Pinpoint the cell where the given text exists, returning its [x, y] midpoint coordinate. 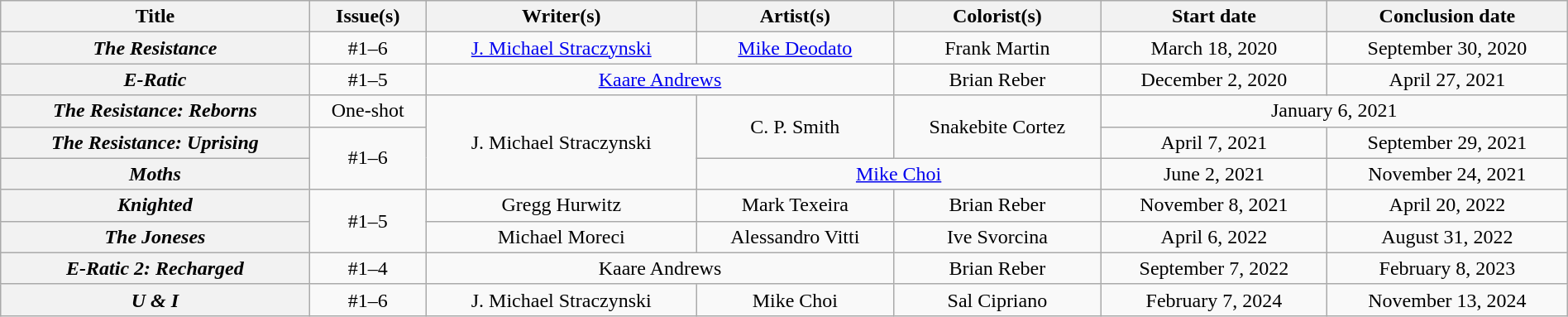
One-shot [367, 111]
E-Ratic 2: Recharged [155, 268]
#1–4 [367, 268]
June 2, 2021 [1214, 174]
September 30, 2020 [1447, 48]
January 6, 2021 [1334, 111]
February 8, 2023 [1447, 268]
September 7, 2022 [1214, 268]
Snakebite Cortez [997, 127]
November 24, 2021 [1447, 174]
April 20, 2022 [1447, 205]
April 7, 2021 [1214, 142]
The Joneses [155, 237]
Writer(s) [561, 17]
The Resistance: Reborns [155, 111]
April 27, 2021 [1447, 79]
Moths [155, 174]
Start date [1214, 17]
Michael Moreci [561, 237]
April 6, 2022 [1214, 237]
Colorist(s) [997, 17]
November 8, 2021 [1214, 205]
E-Ratic [155, 79]
March 18, 2020 [1214, 48]
C. P. Smith [795, 127]
February 7, 2024 [1214, 300]
November 13, 2024 [1447, 300]
September 29, 2021 [1447, 142]
Artist(s) [795, 17]
Mark Texeira [795, 205]
The Resistance: Uprising [155, 142]
Sal Cipriano [997, 300]
Conclusion date [1447, 17]
Title [155, 17]
Issue(s) [367, 17]
Frank Martin [997, 48]
Gregg Hurwitz [561, 205]
August 31, 2022 [1447, 237]
Knighted [155, 205]
Ive Svorcina [997, 237]
Alessandro Vitti [795, 237]
U & I [155, 300]
December 2, 2020 [1214, 79]
The Resistance [155, 48]
Mike Deodato [795, 48]
